Search for the cell housing the specified text and yield its (X, Y) center coordinate. 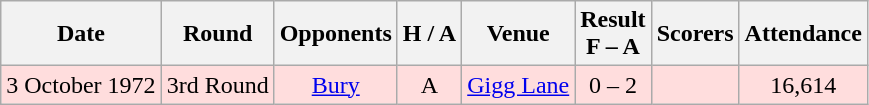
Gigg Lane (518, 85)
Scorers (695, 34)
ResultF – A (613, 34)
Attendance (803, 34)
H / A (429, 34)
3 October 1972 (81, 85)
Date (81, 34)
Opponents (336, 34)
Round (218, 34)
Bury (336, 85)
Venue (518, 34)
0 – 2 (613, 85)
A (429, 85)
16,614 (803, 85)
3rd Round (218, 85)
